Search for the cell housing the specified text and yield its (X, Y) center coordinate. 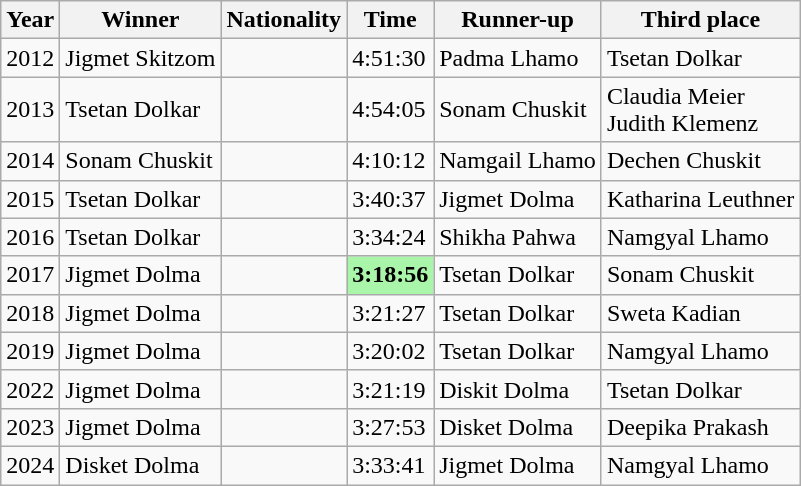
3:40:37 (390, 199)
4:10:12 (390, 161)
Namgail Lhamo (518, 161)
2022 (30, 389)
3:34:24 (390, 237)
4:54:05 (390, 110)
Shikha Pahwa (518, 237)
Winner (140, 20)
Deepika Prakash (700, 427)
Padma Lhamo (518, 58)
Jigmet Skitzom (140, 58)
3:33:41 (390, 465)
2013 (30, 110)
2014 (30, 161)
Claudia MeierJudith Klemenz (700, 110)
2017 (30, 275)
Time (390, 20)
3:18:56 (390, 275)
3:21:27 (390, 313)
2019 (30, 351)
4:51:30 (390, 58)
Diskit Dolma (518, 389)
Sweta Kadian (700, 313)
Year (30, 20)
3:20:02 (390, 351)
3:27:53 (390, 427)
2015 (30, 199)
Katharina Leuthner (700, 199)
2016 (30, 237)
Dechen Chuskit (700, 161)
2024 (30, 465)
Third place (700, 20)
Runner-up (518, 20)
2012 (30, 58)
3:21:19 (390, 389)
2023 (30, 427)
2018 (30, 313)
Nationality (284, 20)
